Find where the given text appears and provide that cell's center as (x, y) coordinate. 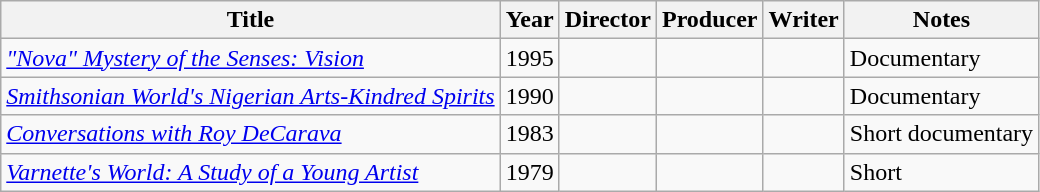
Varnette's World: A Study of a Young Artist (250, 172)
Short documentary (941, 134)
1983 (530, 134)
1979 (530, 172)
Notes (941, 20)
Conversations with Roy DeCarava (250, 134)
Director (608, 20)
1990 (530, 96)
Producer (710, 20)
Smithsonian World's Nigerian Arts-Kindred Spirits (250, 96)
"Nova" Mystery of the Senses: Vision (250, 58)
Title (250, 20)
Writer (804, 20)
Year (530, 20)
1995 (530, 58)
Short (941, 172)
